Return the [X, Y] coordinate for the center point of the cell that contains the specified text.  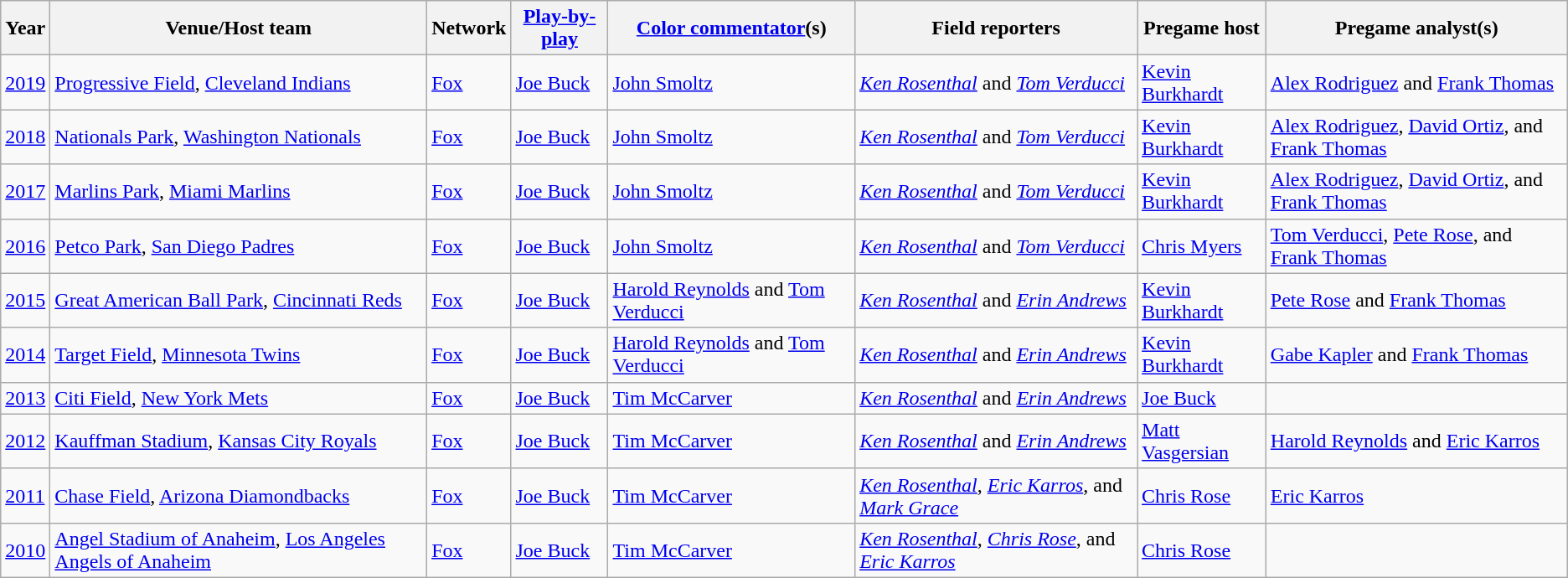
Kauffman Stadium, Kansas City Royals [239, 441]
Target Field, Minnesota Twins [239, 355]
Venue/Host team [239, 28]
Network [469, 28]
Tom Verducci, Pete Rose, and Frank Thomas [1416, 246]
Ken Rosenthal, Eric Karros, and Mark Grace [997, 496]
2011 [25, 496]
Gabe Kapler and Frank Thomas [1416, 355]
Pregame host [1202, 28]
Field reporters [997, 28]
2016 [25, 246]
2012 [25, 441]
Nationals Park, Washington Nationals [239, 137]
Chase Field, Arizona Diamondbacks [239, 496]
2013 [25, 398]
2017 [25, 191]
Harold Reynolds and Eric Karros [1416, 441]
Pregame analyst(s) [1416, 28]
2010 [25, 550]
Pete Rose and Frank Thomas [1416, 300]
2015 [25, 300]
Eric Karros [1416, 496]
Angel Stadium of Anaheim, Los Angeles Angels of Anaheim [239, 550]
Progressive Field, Cleveland Indians [239, 82]
Play-by-play [560, 28]
Ken Rosenthal, Chris Rose, and Eric Karros [997, 550]
2018 [25, 137]
Citi Field, New York Mets [239, 398]
Matt Vasgersian [1202, 441]
2019 [25, 82]
2014 [25, 355]
Alex Rodriguez and Frank Thomas [1416, 82]
Petco Park, San Diego Padres [239, 246]
Year [25, 28]
Color commentator(s) [732, 28]
Chris Myers [1202, 246]
Marlins Park, Miami Marlins [239, 191]
Great American Ball Park, Cincinnati Reds [239, 300]
